From the cell containing the given text, extract its center point as (X, Y) coordinate. 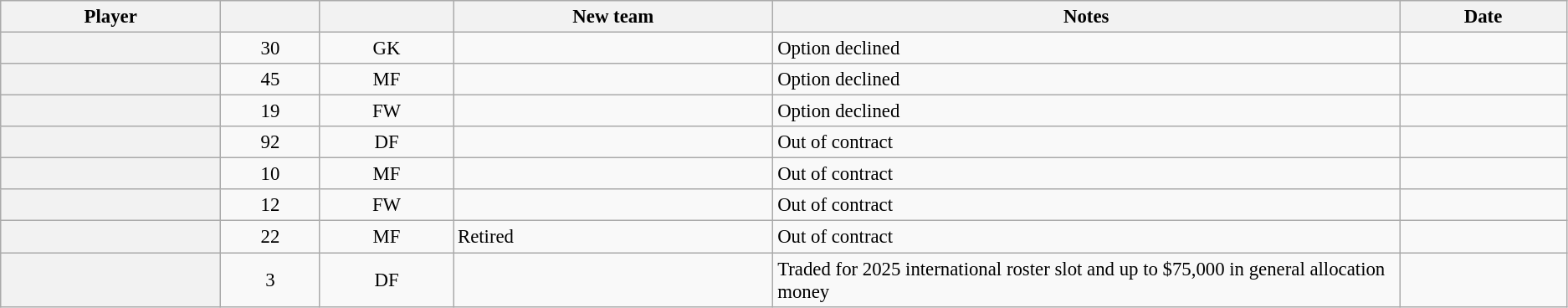
12 (271, 205)
Retired (613, 237)
3 (271, 280)
Date (1483, 17)
30 (271, 49)
92 (271, 142)
Traded for 2025 international roster slot and up to $75,000 in general allocation money (1086, 280)
45 (271, 80)
Notes (1086, 17)
Player (110, 17)
19 (271, 111)
GK (387, 49)
22 (271, 237)
New team (613, 17)
10 (271, 174)
